Find where the given text appears and provide that cell's center as (x, y) coordinate. 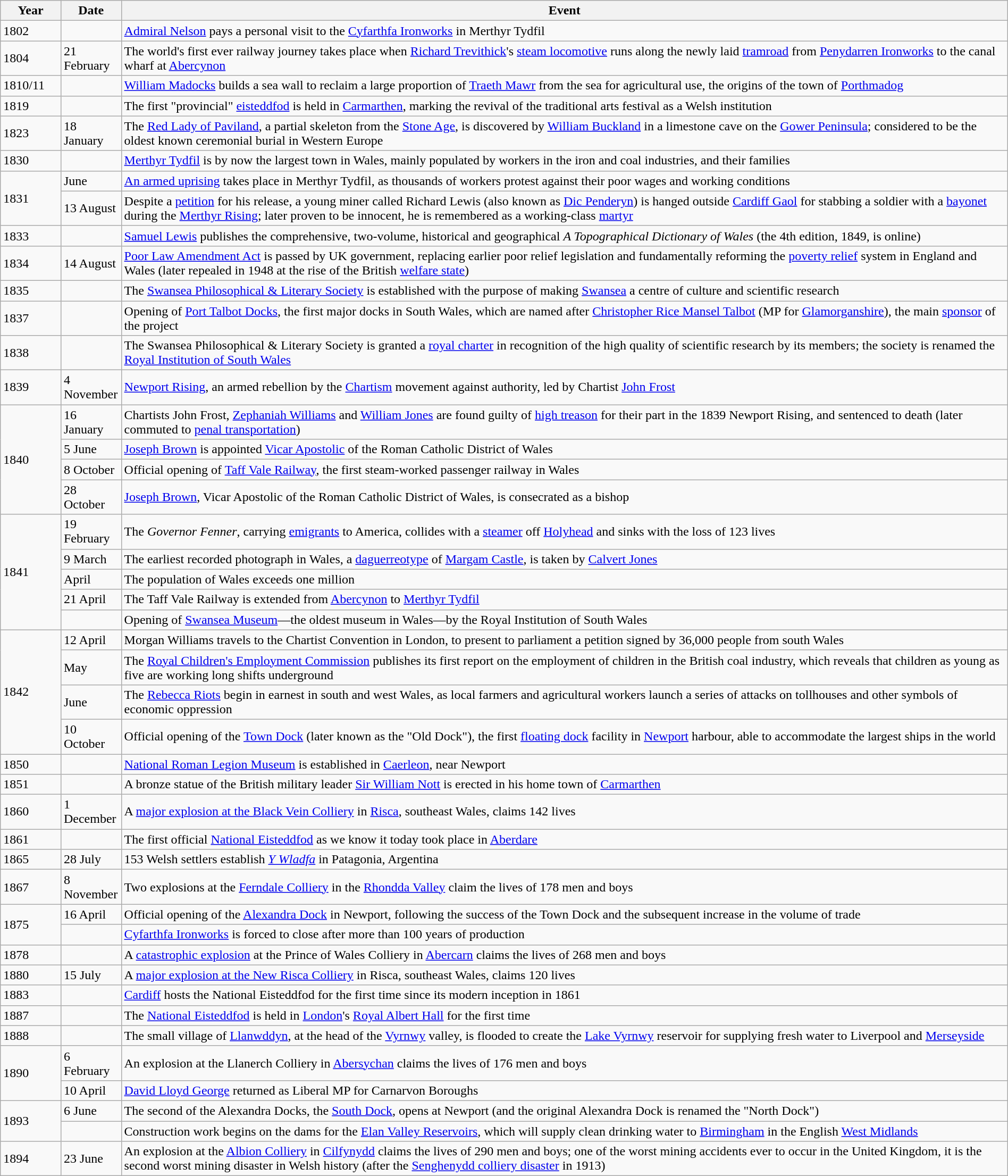
1837 (31, 318)
Joseph Brown is appointed Vicar Apostolic of the Roman Catholic District of Wales (565, 449)
The first "provincial" eisteddfod is held in Carmarthen, marking the revival of the traditional arts festival as a Welsh institution (565, 106)
1888 (31, 1036)
9 March (91, 559)
1894 (31, 1158)
4 November (91, 387)
The first official National Eisteddfod as we know it today took place in Aberdare (565, 839)
1819 (31, 106)
1840 (31, 460)
Date (91, 11)
An explosion at the Llanerch Colliery in Abersychan claims the lives of 176 men and boys (565, 1063)
1880 (31, 975)
1841 (31, 572)
1823 (31, 133)
21 February (91, 59)
1860 (31, 812)
1867 (31, 887)
1851 (31, 785)
1839 (31, 387)
Joseph Brown, Vicar Apostolic of the Roman Catholic District of Wales, is consecrated as a bishop (565, 497)
14 August (91, 263)
Official opening of the Alexandra Dock in Newport, following the success of the Town Dock and the subsequent increase in the volume of trade (565, 914)
The Governor Fenner, carrying emigrants to America, collides with a steamer off Holyhead and sinks with the loss of 123 lives (565, 532)
Two explosions at the Ferndale Colliery in the Rhondda Valley claim the lives of 178 men and boys (565, 887)
David Lloyd George returned as Liberal MP for Carnarvon Boroughs (565, 1090)
1830 (31, 161)
6 February (91, 1063)
16 April (91, 914)
1835 (31, 290)
1850 (31, 764)
The population of Wales exceeds one million (565, 579)
1831 (31, 198)
1890 (31, 1073)
The earliest recorded photograph in Wales, a daguerreotype of Margam Castle, is taken by Calvert Jones (565, 559)
A major explosion at the Black Vein Colliery in Risca, southeast Wales, claims 142 lives (565, 812)
Year (31, 11)
8 November (91, 887)
May (91, 667)
An armed uprising takes place in Merthyr Tydfil, as thousands of workers protest against their poor wages and working conditions (565, 181)
10 October (91, 736)
12 April (91, 640)
The Swansea Philosophical & Literary Society is established with the purpose of making Swansea a centre of culture and scientific research (565, 290)
1893 (31, 1121)
8 October (91, 470)
A bronze statue of the British military leader Sir William Nott is erected in his home town of Carmarthen (565, 785)
Cardiff hosts the National Eisteddfod for the first time since its modern inception in 1861 (565, 995)
1861 (31, 839)
Merthyr Tydfil is by now the largest town in Wales, mainly populated by workers in the iron and coal industries, and their families (565, 161)
The second of the Alexandra Docks, the South Dock, opens at Newport (and the original Alexandra Dock is renamed the "North Dock") (565, 1111)
The Taff Vale Railway is extended from Abercynon to Merthyr Tydfil (565, 599)
28 July (91, 860)
1842 (31, 691)
1875 (31, 924)
28 October (91, 497)
23 June (91, 1158)
1833 (31, 236)
10 April (91, 1090)
13 August (91, 208)
1834 (31, 263)
16 January (91, 422)
Cyfarthfa Ironworks is forced to close after more than 100 years of production (565, 935)
Newport Rising, an armed rebellion by the Chartism movement against authority, led by Chartist John Frost (565, 387)
A catastrophic explosion at the Prince of Wales Colliery in Abercarn claims the lives of 268 men and boys (565, 955)
21 April (91, 599)
5 June (91, 449)
1 December (91, 812)
1887 (31, 1015)
National Roman Legion Museum is established in Caerleon, near Newport (565, 764)
6 June (91, 1111)
19 February (91, 532)
1804 (31, 59)
Official opening of Taff Vale Railway, the first steam-worked passenger railway in Wales (565, 470)
1810/11 (31, 86)
Event (565, 11)
1838 (31, 353)
Opening of Swansea Museum—the oldest museum in Wales—by the Royal Institution of South Wales (565, 620)
1878 (31, 955)
1865 (31, 860)
18 January (91, 133)
April (91, 579)
Morgan Williams travels to the Chartist Convention in London, to present to parliament a petition signed by 36,000 people from south Wales (565, 640)
15 July (91, 975)
A major explosion at the New Risca Colliery in Risca, southeast Wales, claims 120 lives (565, 975)
The National Eisteddfod is held in London's Royal Albert Hall for the first time (565, 1015)
1802 (31, 31)
153 Welsh settlers establish Y Wladfa in Patagonia, Argentina (565, 860)
Admiral Nelson pays a personal visit to the Cyfarthfa Ironworks in Merthyr Tydfil (565, 31)
1883 (31, 995)
